Detect which cell encompasses the target text, then output its [X, Y] center coordinate. 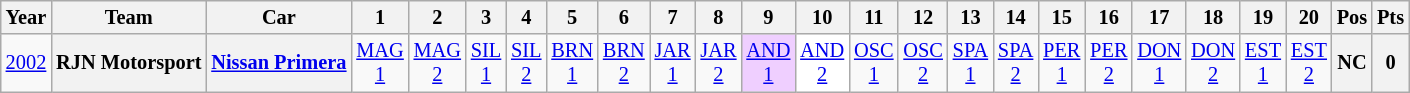
3 [486, 17]
BRN1 [572, 63]
JAR1 [673, 63]
OSC2 [922, 63]
JAR2 [719, 63]
DON2 [1213, 63]
8 [719, 17]
11 [874, 17]
13 [970, 17]
Car [278, 17]
SIL2 [526, 63]
MAG2 [438, 63]
Nissan Primera [278, 63]
5 [572, 17]
AND2 [822, 63]
DON1 [1159, 63]
17 [1159, 17]
Team [128, 17]
14 [1016, 17]
EST2 [1309, 63]
0 [1390, 63]
PER1 [1062, 63]
4 [526, 17]
2 [438, 17]
12 [922, 17]
2002 [26, 63]
Pos [1352, 17]
16 [1108, 17]
MAG1 [380, 63]
Year [26, 17]
SPA2 [1016, 63]
Pts [1390, 17]
NC [1352, 63]
BRN2 [624, 63]
PER2 [1108, 63]
RJN Motorsport [128, 63]
18 [1213, 17]
7 [673, 17]
OSC1 [874, 63]
15 [1062, 17]
9 [768, 17]
10 [822, 17]
SPA1 [970, 63]
1 [380, 17]
SIL1 [486, 63]
20 [1309, 17]
EST1 [1263, 63]
6 [624, 17]
AND1 [768, 63]
19 [1263, 17]
